Return (X, Y) of the center of cell containing provided text 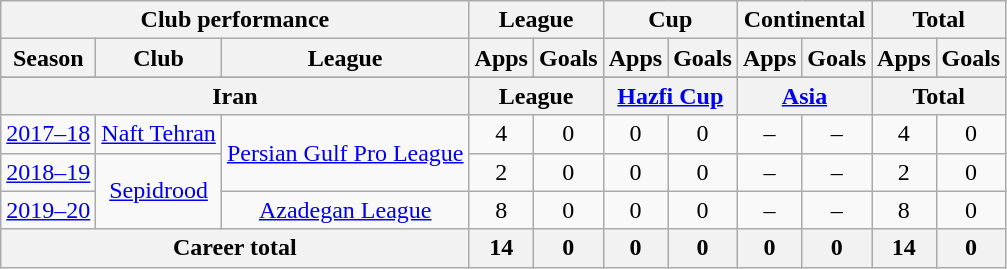
2018–19 (48, 172)
Persian Gulf Pro League (345, 153)
2019–20 (48, 210)
Club (159, 58)
Continental (804, 20)
Naft Tehran (159, 134)
Asia (804, 96)
Iran (235, 96)
Club performance (235, 20)
Hazfi Cup (670, 96)
2017–18 (48, 134)
Sepidrood (159, 191)
Cup (670, 20)
Career total (235, 248)
Azadegan League (345, 210)
Season (48, 58)
